Search for the cell housing the specified text and yield its (X, Y) center coordinate. 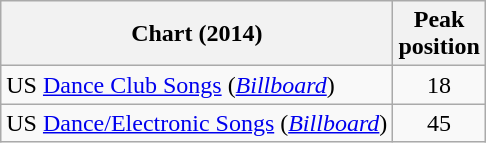
Chart (2014) (197, 34)
18 (439, 85)
US Dance/Electronic Songs (Billboard) (197, 123)
45 (439, 123)
Peakposition (439, 34)
US Dance Club Songs (Billboard) (197, 85)
